Provide the (x, y) coordinate of the cell's center where the given text is located.  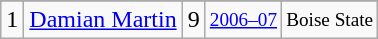
9 (194, 20)
2006–07 (243, 20)
Boise State (330, 20)
Damian Martin (103, 20)
1 (12, 20)
